Output the [X, Y] coordinate of the center of the cell containing the given text.  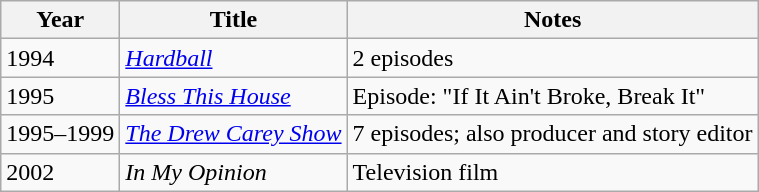
Title [234, 20]
1995 [60, 96]
The Drew Carey Show [234, 134]
Bless This House [234, 96]
1995–1999 [60, 134]
Episode: "If It Ain't Broke, Break It" [552, 96]
7 episodes; also producer and story editor [552, 134]
2002 [60, 172]
Television film [552, 172]
Hardball [234, 58]
1994 [60, 58]
Notes [552, 20]
Year [60, 20]
2 episodes [552, 58]
In My Opinion [234, 172]
